Return [X, Y] of the center of cell containing provided text 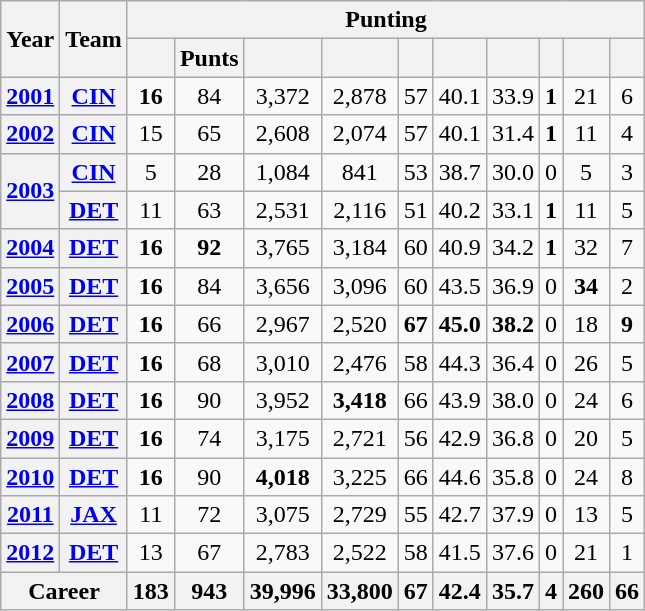
1,084 [282, 172]
2011 [30, 515]
841 [360, 172]
32 [586, 248]
68 [209, 362]
2001 [30, 96]
31.4 [512, 134]
36.8 [512, 438]
34.2 [512, 248]
2003 [30, 191]
36.9 [512, 286]
74 [209, 438]
39,996 [282, 591]
3,765 [282, 248]
Career [64, 591]
35.7 [512, 591]
92 [209, 248]
2,967 [282, 324]
63 [209, 210]
2008 [30, 400]
44.3 [460, 362]
35.8 [512, 477]
45.0 [460, 324]
2,721 [360, 438]
30.0 [512, 172]
53 [416, 172]
4,018 [282, 477]
56 [416, 438]
44.6 [460, 477]
JAX [94, 515]
38.0 [512, 400]
Year [30, 39]
8 [628, 477]
42.7 [460, 515]
Punts [209, 58]
2,476 [360, 362]
3,184 [360, 248]
7 [628, 248]
2004 [30, 248]
37.9 [512, 515]
2009 [30, 438]
2007 [30, 362]
943 [209, 591]
38.2 [512, 324]
2002 [30, 134]
55 [416, 515]
3,656 [282, 286]
3,096 [360, 286]
3,952 [282, 400]
38.7 [460, 172]
2006 [30, 324]
36.4 [512, 362]
2,531 [282, 210]
2,783 [282, 553]
2005 [30, 286]
2,608 [282, 134]
20 [586, 438]
41.5 [460, 553]
3,010 [282, 362]
2,116 [360, 210]
34 [586, 286]
43.9 [460, 400]
40.2 [460, 210]
72 [209, 515]
37.6 [512, 553]
9 [628, 324]
3,418 [360, 400]
26 [586, 362]
43.5 [460, 286]
2,520 [360, 324]
42.9 [460, 438]
2012 [30, 553]
33,800 [360, 591]
18 [586, 324]
260 [586, 591]
2,074 [360, 134]
2010 [30, 477]
28 [209, 172]
3,075 [282, 515]
2,522 [360, 553]
33.9 [512, 96]
Punting [386, 20]
51 [416, 210]
65 [209, 134]
2 [628, 286]
15 [150, 134]
Team [94, 39]
3,175 [282, 438]
40.9 [460, 248]
42.4 [460, 591]
2,878 [360, 96]
33.1 [512, 210]
3 [628, 172]
3,225 [360, 477]
2,729 [360, 515]
3,372 [282, 96]
183 [150, 591]
